From the cell containing the given text, extract its center point as [x, y] coordinate. 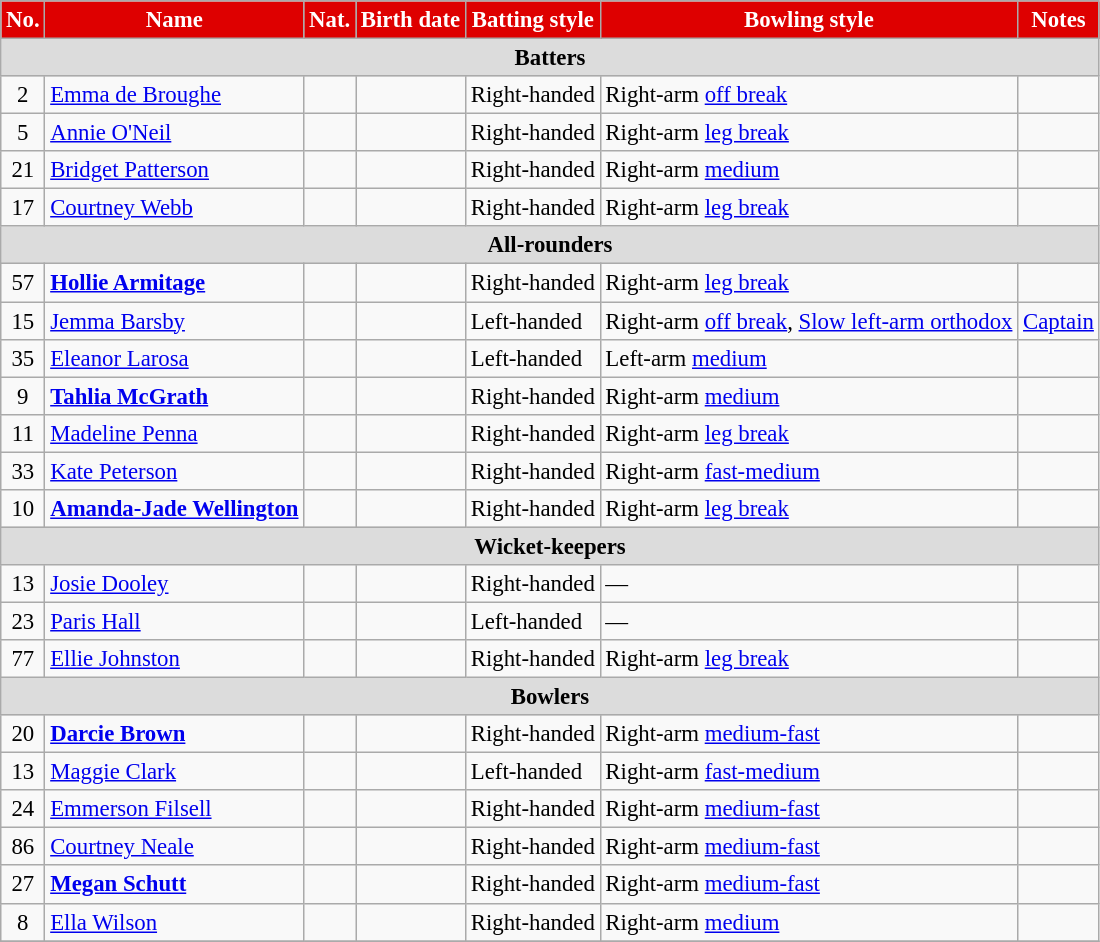
Megan Schutt [174, 885]
Captain [1058, 321]
Madeline Penna [174, 433]
Maggie Clark [174, 772]
Name [174, 20]
Emmerson Filsell [174, 809]
2 [23, 95]
20 [23, 734]
Paris Hall [174, 621]
8 [23, 922]
17 [23, 208]
21 [23, 170]
No. [23, 20]
Batting style [532, 20]
Ella Wilson [174, 922]
Right-arm off break [809, 95]
Hollie Armitage [174, 283]
57 [23, 283]
Ellie Johnston [174, 659]
All-rounders [550, 245]
Darcie Brown [174, 734]
Birth date [411, 20]
Courtney Neale [174, 847]
Courtney Webb [174, 208]
Bridget Patterson [174, 170]
Notes [1058, 20]
Annie O'Neil [174, 133]
23 [23, 621]
Bowling style [809, 20]
86 [23, 847]
Left-arm medium [809, 358]
Josie Dooley [174, 584]
Bowlers [550, 697]
9 [23, 396]
24 [23, 809]
5 [23, 133]
Tahlia McGrath [174, 396]
Right-arm off break, Slow left-arm orthodox [809, 321]
10 [23, 509]
Batters [550, 58]
Nat. [330, 20]
77 [23, 659]
11 [23, 433]
15 [23, 321]
Wicket-keepers [550, 546]
35 [23, 358]
27 [23, 885]
Eleanor Larosa [174, 358]
Jemma Barsby [174, 321]
Kate Peterson [174, 471]
Emma de Broughe [174, 95]
33 [23, 471]
Amanda-Jade Wellington [174, 509]
